Search for the cell housing the specified text and yield its [x, y] center coordinate. 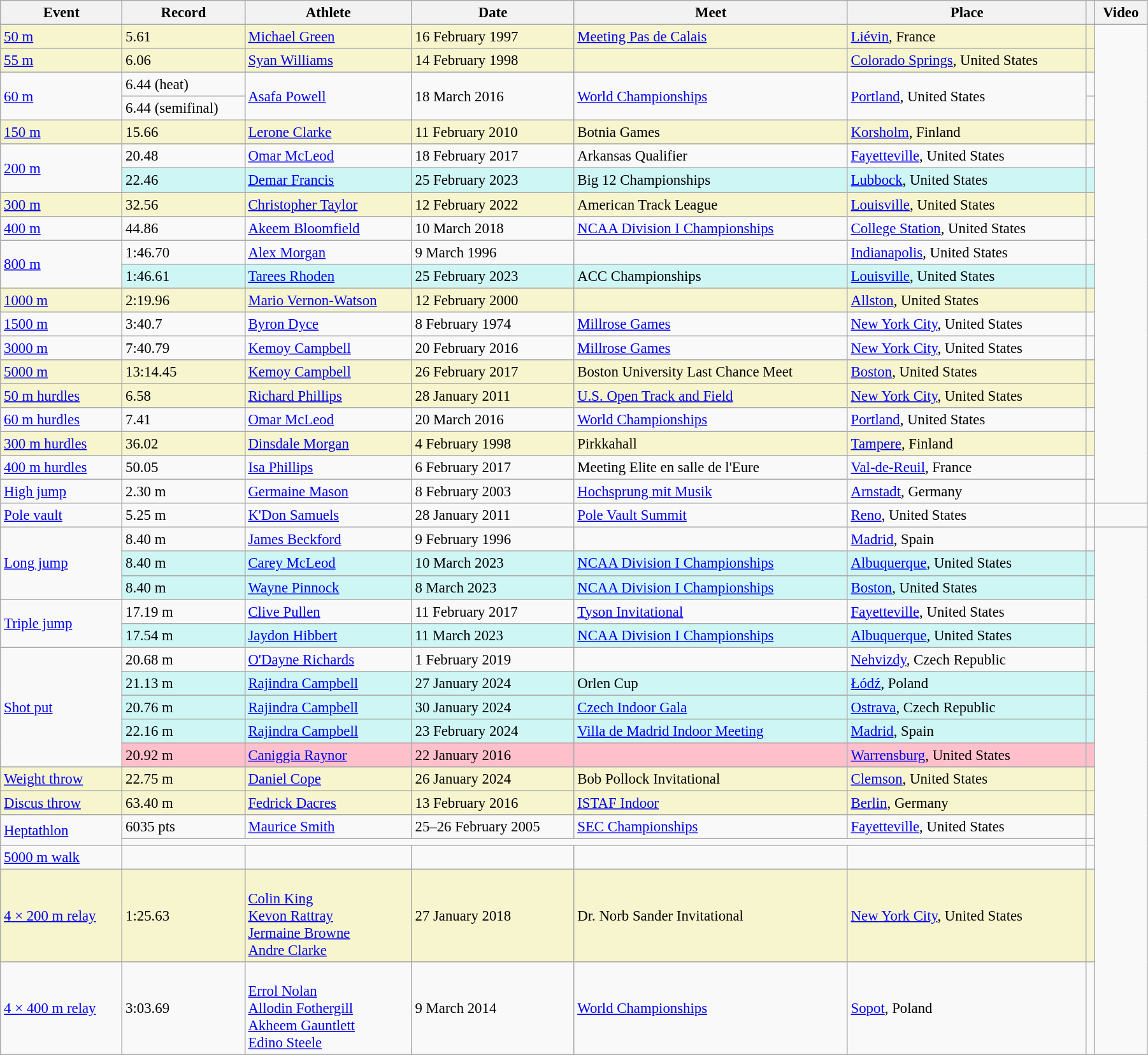
U.S. Open Track and Field [711, 396]
55 m [61, 61]
Byron Dyce [328, 324]
Demar Francis [328, 180]
Fedrick Dacres [328, 803]
Korsholm, Finland [967, 133]
8 March 2023 [493, 587]
Event [61, 13]
10 March 2018 [493, 228]
Lubbock, United States [967, 180]
11 March 2023 [493, 635]
Allston, United States [967, 300]
Villa de Madrid Indoor Meeting [711, 731]
20.48 [183, 156]
Christopher Taylor [328, 205]
18 March 2016 [493, 97]
8 February 2003 [493, 492]
6.44 (semifinal) [183, 108]
Carey McLeod [328, 564]
Tampere, Finland [967, 444]
3:03.69 [183, 1008]
Val-de-Reuil, France [967, 468]
K'Don Samuels [328, 515]
6.06 [183, 61]
3:40.7 [183, 324]
Pole Vault Summit [711, 515]
SEC Championships [711, 827]
ISTAF Indoor [711, 803]
American Track League [711, 205]
9 February 1996 [493, 540]
4 February 1998 [493, 444]
44.86 [183, 228]
Clive Pullen [328, 612]
18 February 2017 [493, 156]
2:19.96 [183, 300]
11 February 2017 [493, 612]
30 January 2024 [493, 707]
7.41 [183, 420]
Alex Morgan [328, 252]
Sopot, Poland [967, 1008]
Wayne Pinnock [328, 587]
3000 m [61, 348]
9 March 1996 [493, 252]
13:14.45 [183, 372]
36.02 [183, 444]
200 m [61, 168]
27 January 2024 [493, 684]
Meet [711, 13]
20 February 2016 [493, 348]
5.25 m [183, 515]
26 February 2017 [493, 372]
Pirkkahall [711, 444]
6035 pts [183, 827]
17.19 m [183, 612]
12 February 2000 [493, 300]
Discus throw [61, 803]
20.92 m [183, 755]
Orlen Cup [711, 684]
1:46.61 [183, 276]
7:40.79 [183, 348]
Botnia Games [711, 133]
1:25.63 [183, 916]
Place [967, 13]
5000 m walk [61, 858]
Ostrava, Czech Republic [967, 707]
32.56 [183, 205]
Date [493, 13]
Colin KingKevon RattrayJermaine BrowneAndre Clarke [328, 916]
4 × 200 m relay [61, 916]
Richard Phillips [328, 396]
Mario Vernon-Watson [328, 300]
College Station, United States [967, 228]
800 m [61, 264]
11 February 2010 [493, 133]
16 February 1997 [493, 37]
Reno, United States [967, 515]
Łódź, Poland [967, 684]
17.54 m [183, 635]
Long jump [61, 563]
Weight throw [61, 779]
Record [183, 13]
26 January 2024 [493, 779]
22.46 [183, 180]
Asafa Powell [328, 97]
Boston University Last Chance Meet [711, 372]
High jump [61, 492]
6 February 2017 [493, 468]
Akeem Bloomfield [328, 228]
Berlin, Germany [967, 803]
400 m [61, 228]
10 March 2023 [493, 564]
13 February 2016 [493, 803]
Meeting Elite en salle de l'Eure [711, 468]
Arnstadt, Germany [967, 492]
1000 m [61, 300]
1:46.70 [183, 252]
2.30 m [183, 492]
20 March 2016 [493, 420]
300 m [61, 205]
James Beckford [328, 540]
1500 m [61, 324]
50 m hurdles [61, 396]
Big 12 Championships [711, 180]
Arkansas Qualifier [711, 156]
Maurice Smith [328, 827]
Bob Pollock Invitational [711, 779]
15.66 [183, 133]
Hochsprung mit Musik [711, 492]
60 m [61, 97]
150 m [61, 133]
Caniggia Raynor [328, 755]
Nehvizdy, Czech Republic [967, 659]
22 January 2016 [493, 755]
Athlete [328, 13]
Michael Green [328, 37]
6.44 (heat) [183, 85]
Meeting Pas de Calais [711, 37]
20.76 m [183, 707]
6.58 [183, 396]
Shot put [61, 707]
21.13 m [183, 684]
Video [1121, 13]
4 × 400 m relay [61, 1008]
60 m hurdles [61, 420]
400 m hurdles [61, 468]
5000 m [61, 372]
Indianapolis, United States [967, 252]
Jaydon Hibbert [328, 635]
Daniel Cope [328, 779]
20.68 m [183, 659]
8 February 1974 [493, 324]
Isa Phillips [328, 468]
22.16 m [183, 731]
Dr. Norb Sander Invitational [711, 916]
50 m [61, 37]
Pole vault [61, 515]
50.05 [183, 468]
12 February 2022 [493, 205]
Warrensburg, United States [967, 755]
Errol NolanAllodin FothergillAkheem GauntlettEdino Steele [328, 1008]
Liévin, France [967, 37]
O'Dayne Richards [328, 659]
Germaine Mason [328, 492]
300 m hurdles [61, 444]
27 January 2018 [493, 916]
ACC Championships [711, 276]
Tarees Rhoden [328, 276]
5.61 [183, 37]
22.75 m [183, 779]
9 March 2014 [493, 1008]
Dinsdale Morgan [328, 444]
23 February 2024 [493, 731]
Syan Williams [328, 61]
Czech Indoor Gala [711, 707]
Lerone Clarke [328, 133]
Heptathlon [61, 830]
25–26 February 2005 [493, 827]
63.40 m [183, 803]
Triple jump [61, 623]
Tyson Invitational [711, 612]
Colorado Springs, United States [967, 61]
Clemson, United States [967, 779]
14 February 1998 [493, 61]
1 February 2019 [493, 659]
